Return the (x, y) coordinate for the center point of the cell that contains the specified text.  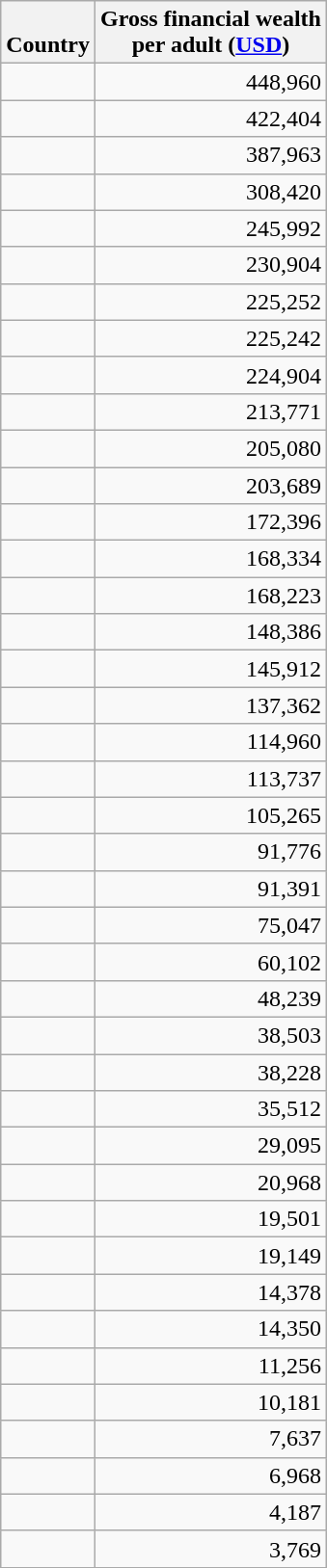
205,080 (210, 448)
225,252 (210, 302)
172,396 (210, 522)
Country (48, 33)
225,242 (210, 338)
230,904 (210, 265)
3,769 (210, 1549)
308,420 (210, 192)
224,904 (210, 375)
20,968 (210, 1183)
Gross financial wealth per adult (USD) (210, 33)
113,737 (210, 779)
245,992 (210, 228)
14,350 (210, 1329)
11,256 (210, 1366)
35,512 (210, 1109)
75,047 (210, 925)
19,149 (210, 1256)
168,223 (210, 596)
48,239 (210, 998)
7,637 (210, 1439)
14,378 (210, 1292)
422,404 (210, 119)
145,912 (210, 669)
105,265 (210, 815)
203,689 (210, 485)
91,391 (210, 889)
213,771 (210, 412)
6,968 (210, 1475)
148,386 (210, 632)
114,960 (210, 742)
19,501 (210, 1219)
168,334 (210, 559)
29,095 (210, 1146)
38,503 (210, 1035)
448,960 (210, 82)
387,963 (210, 155)
60,102 (210, 962)
4,187 (210, 1512)
10,181 (210, 1402)
91,776 (210, 852)
38,228 (210, 1073)
137,362 (210, 705)
